From the cell containing the given text, extract its center point as (X, Y) coordinate. 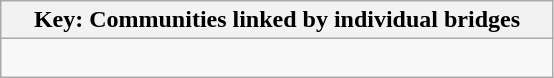
Key: Communities linked by individual bridges (277, 20)
